Search for the cell housing the specified text and yield its (X, Y) center coordinate. 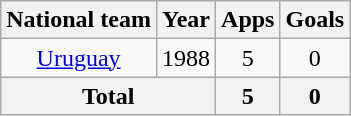
Total (108, 96)
National team (79, 20)
1988 (186, 58)
Uruguay (79, 58)
Goals (315, 20)
Apps (248, 20)
Year (186, 20)
